Output the (x, y) coordinate of the center of the cell containing the given text.  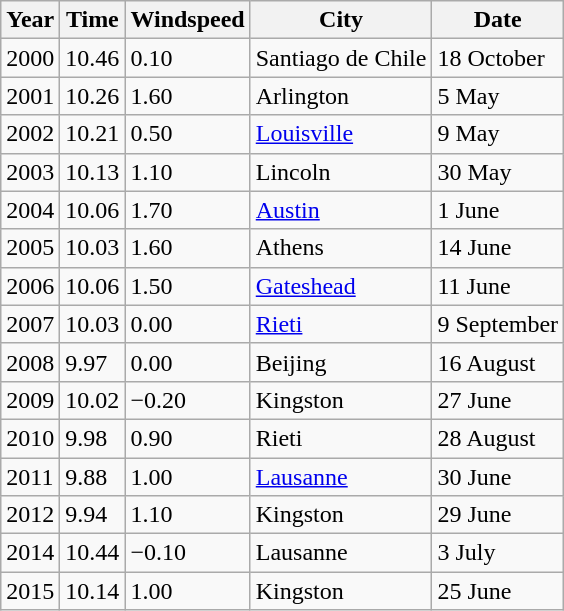
9.94 (92, 515)
3 July (498, 553)
10.13 (92, 172)
16 August (498, 362)
28 August (498, 438)
0.90 (188, 438)
10.44 (92, 553)
−0.20 (188, 400)
2008 (30, 362)
Louisville (341, 134)
City (341, 20)
9.88 (92, 477)
2005 (30, 248)
1.50 (188, 286)
Time (92, 20)
27 June (498, 400)
Year (30, 20)
25 June (498, 591)
1 June (498, 210)
9 September (498, 324)
2000 (30, 58)
Beijing (341, 362)
29 June (498, 515)
Lincoln (341, 172)
Date (498, 20)
30 May (498, 172)
10.21 (92, 134)
Windspeed (188, 20)
18 October (498, 58)
0.50 (188, 134)
9.98 (92, 438)
2012 (30, 515)
Gateshead (341, 286)
9.97 (92, 362)
2011 (30, 477)
−0.10 (188, 553)
2010 (30, 438)
30 June (498, 477)
0.10 (188, 58)
10.14 (92, 591)
2015 (30, 591)
10.02 (92, 400)
Austin (341, 210)
11 June (498, 286)
5 May (498, 96)
9 May (498, 134)
2001 (30, 96)
2004 (30, 210)
14 June (498, 248)
10.26 (92, 96)
Santiago de Chile (341, 58)
Arlington (341, 96)
1.70 (188, 210)
2002 (30, 134)
2003 (30, 172)
Athens (341, 248)
2014 (30, 553)
2009 (30, 400)
2007 (30, 324)
2006 (30, 286)
10.46 (92, 58)
